Provide the [X, Y] coordinate of the cell's center where the given text is located.  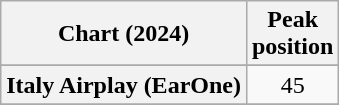
Italy Airplay (EarOne) [124, 85]
Peakposition [292, 34]
45 [292, 85]
Chart (2024) [124, 34]
